Output the [X, Y] coordinate of the center of the cell containing the given text.  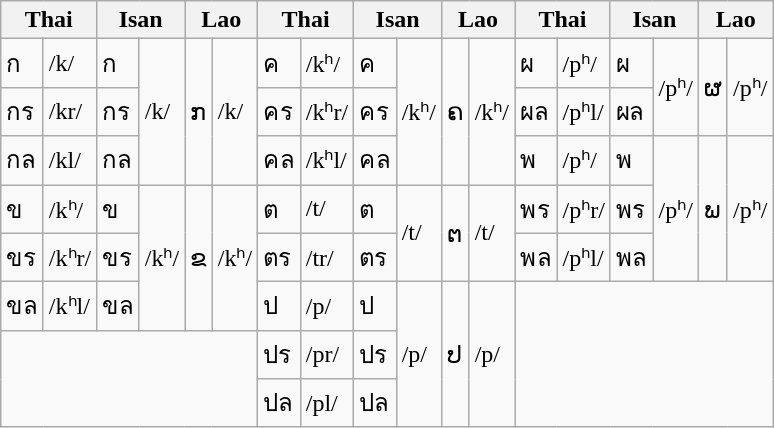
ຂ [199, 257]
ຄ [456, 112]
/kr/ [70, 112]
/pʰr/ [584, 208]
/pl/ [326, 404]
ຜ [712, 88]
/kl/ [70, 160]
/pr/ [326, 354]
/tr/ [326, 258]
ກ [199, 112]
ພ [712, 209]
ປ [456, 355]
ຕ [456, 232]
